Extract the [x, y] coordinate from the center of the cell holding the provided text.  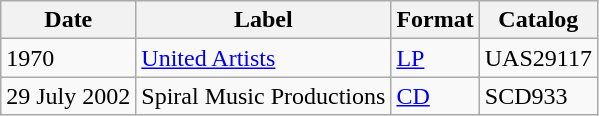
1970 [68, 58]
UAS29117 [538, 58]
Catalog [538, 20]
LP [435, 58]
CD [435, 96]
Label [264, 20]
29 July 2002 [68, 96]
Format [435, 20]
Date [68, 20]
Spiral Music Productions [264, 96]
United Artists [264, 58]
SCD933 [538, 96]
